Provide the [x, y] coordinate of the cell's center where the given text is located.  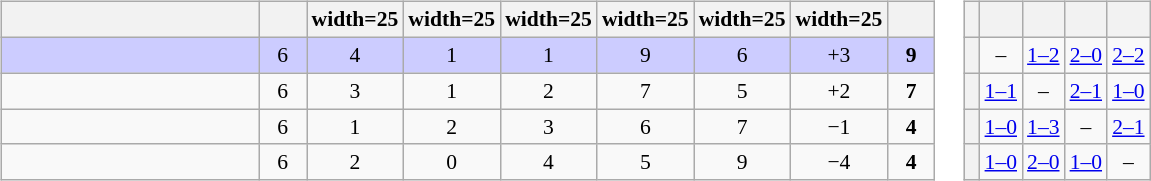
2–2 [1128, 55]
−4 [838, 162]
−1 [838, 127]
+3 [838, 55]
1–3 [1044, 127]
1–1 [1002, 91]
1–2 [1044, 55]
+2 [838, 91]
0 [452, 162]
